Output the (x, y) coordinate of the center of the cell containing the given text.  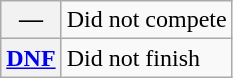
Did not finish (146, 58)
DNF (31, 58)
— (31, 20)
Did not compete (146, 20)
